Detect which cell encompasses the target text, then output its [x, y] center coordinate. 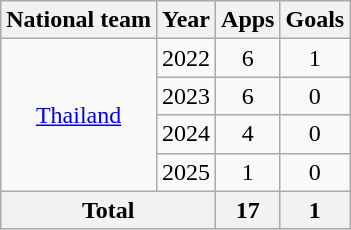
Apps [248, 20]
2022 [186, 58]
Total [108, 210]
Goals [315, 20]
17 [248, 210]
Thailand [79, 115]
National team [79, 20]
Year [186, 20]
4 [248, 134]
2025 [186, 172]
2023 [186, 96]
2024 [186, 134]
